Pinpoint the cell where the given text exists, returning its [X, Y] midpoint coordinate. 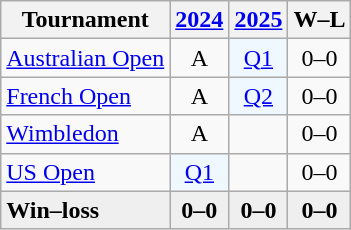
French Open [86, 96]
2024 [200, 20]
Win–loss [86, 210]
US Open [86, 172]
Q2 [258, 96]
Australian Open [86, 58]
Wimbledon [86, 134]
W–L [320, 20]
2025 [258, 20]
Tournament [86, 20]
